Search for the cell housing the specified text and yield its (X, Y) center coordinate. 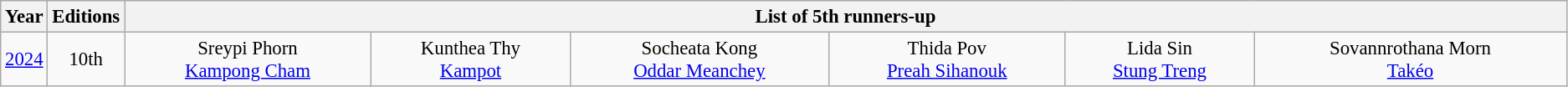
2024 (24, 60)
Kunthea ThyKampot (470, 60)
Year (24, 17)
Sovannrothana MornTakéo (1411, 60)
Sreypi PhornKampong Cham (248, 60)
Thida PovPreah Sihanouk (947, 60)
Lida SinStung Treng (1160, 60)
Socheata KongOddar Meanchey (699, 60)
10th (86, 60)
Editions (86, 17)
List of 5th runners-up (846, 17)
